Provide the [X, Y] coordinate of the cell's center where the given text is located.  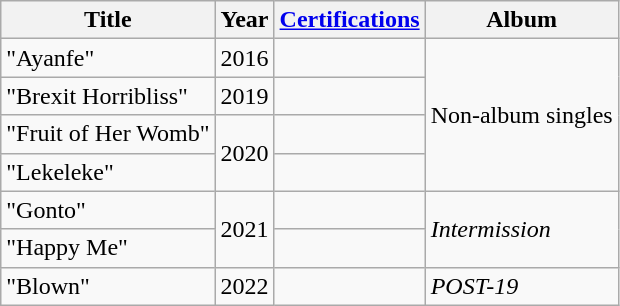
"Gonto" [108, 210]
Certifications [350, 20]
Intermission [522, 229]
"Lekeleke" [108, 172]
Non-album singles [522, 115]
2016 [244, 58]
2021 [244, 229]
2020 [244, 153]
Album [522, 20]
"Brexit Horribliss" [108, 96]
Year [244, 20]
2019 [244, 96]
Title [108, 20]
POST-19 [522, 286]
"Blown" [108, 286]
"Fruit of Her Womb" [108, 134]
"Ayanfe" [108, 58]
"Happy Me" [108, 248]
2022 [244, 286]
